Detect which cell encompasses the target text, then output its [x, y] center coordinate. 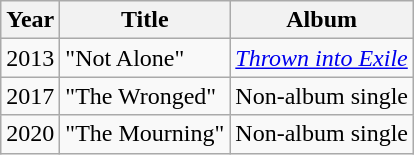
"Not Alone" [145, 58]
"The Mourning" [145, 134]
Thrown into Exile [322, 58]
2017 [30, 96]
2013 [30, 58]
Title [145, 20]
2020 [30, 134]
Album [322, 20]
"The Wronged" [145, 96]
Year [30, 20]
